From the cell containing the given text, extract its center point as [X, Y] coordinate. 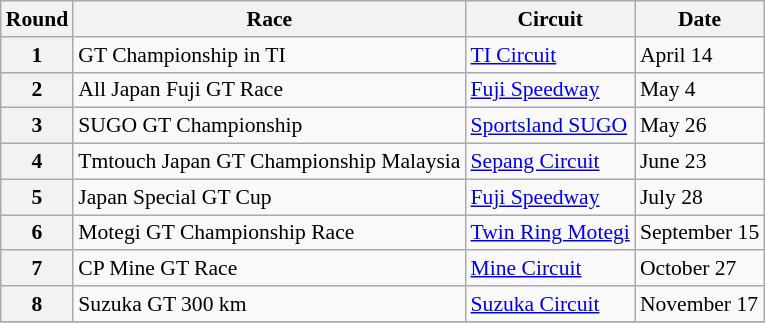
2 [38, 90]
Twin Ring Motegi [550, 233]
6 [38, 233]
Tmtouch Japan GT Championship Malaysia [269, 162]
Sepang Circuit [550, 162]
November 17 [700, 304]
TI Circuit [550, 55]
June 23 [700, 162]
Round [38, 19]
April 14 [700, 55]
8 [38, 304]
Sportsland SUGO [550, 126]
All Japan Fuji GT Race [269, 90]
Motegi GT Championship Race [269, 233]
May 26 [700, 126]
1 [38, 55]
July 28 [700, 197]
SUGO GT Championship [269, 126]
3 [38, 126]
Race [269, 19]
CP Mine GT Race [269, 269]
5 [38, 197]
May 4 [700, 90]
Suzuka GT 300 km [269, 304]
7 [38, 269]
September 15 [700, 233]
GT Championship in TI [269, 55]
Mine Circuit [550, 269]
Date [700, 19]
Japan Special GT Cup [269, 197]
Suzuka Circuit [550, 304]
October 27 [700, 269]
4 [38, 162]
Circuit [550, 19]
